Provide the (x, y) coordinate of the cell's center where the given text is located.  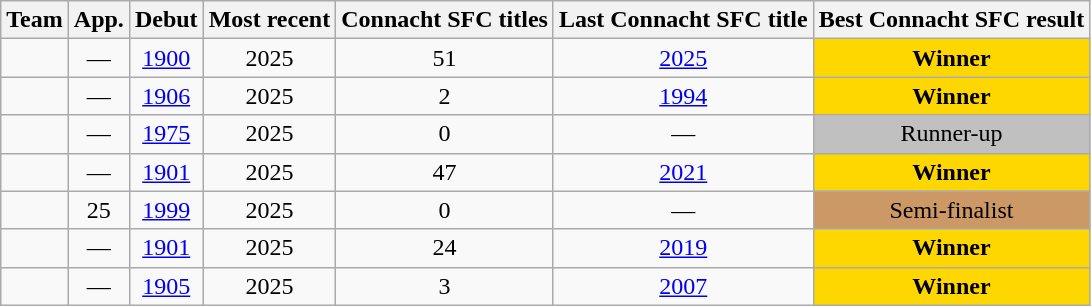
25 (98, 210)
3 (445, 286)
Runner-up (952, 134)
2019 (683, 248)
Team (35, 20)
1999 (166, 210)
1906 (166, 96)
51 (445, 58)
2007 (683, 286)
App. (98, 20)
2 (445, 96)
1994 (683, 96)
Semi-finalist (952, 210)
1905 (166, 286)
Connacht SFC titles (445, 20)
Most recent (270, 20)
Debut (166, 20)
Last Connacht SFC title (683, 20)
1975 (166, 134)
2021 (683, 172)
47 (445, 172)
Best Connacht SFC result (952, 20)
1900 (166, 58)
24 (445, 248)
